Locate the cell with the specified text and output its [X, Y] center coordinate. 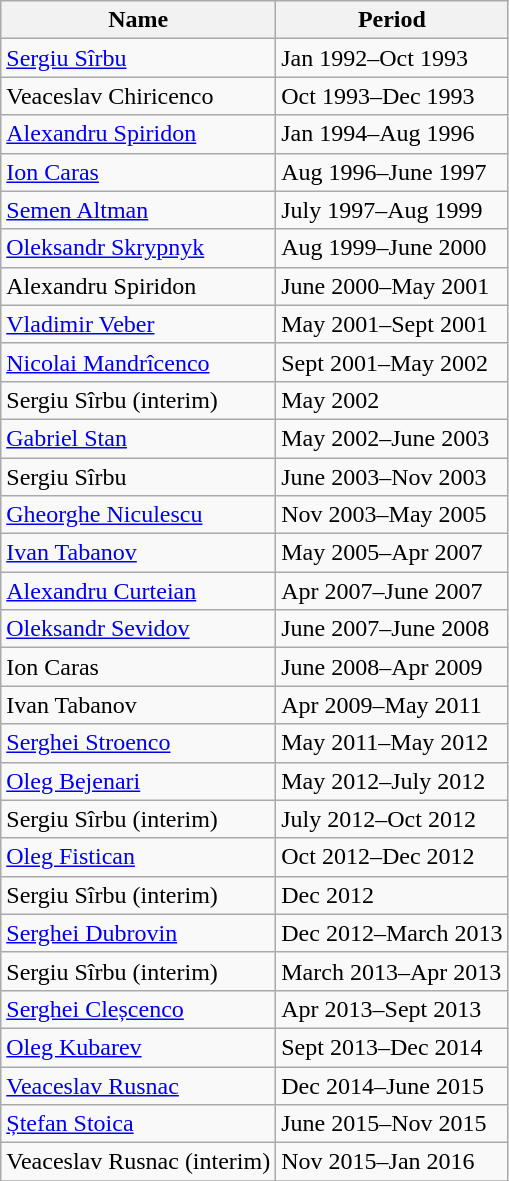
June 2003–Nov 2003 [392, 477]
Apr 2009–May 2011 [392, 705]
Name [138, 20]
Jan 1992–Oct 1993 [392, 58]
May 2002–June 2003 [392, 438]
Gheorghe Niculescu [138, 515]
March 2013–Apr 2013 [392, 971]
May 2002 [392, 400]
Dec 2012–March 2013 [392, 933]
June 2007–June 2008 [392, 629]
Vladimir Veber [138, 324]
Aug 1999–June 2000 [392, 248]
Dec 2012 [392, 895]
June 2015–Nov 2015 [392, 1124]
Jan 1994–Aug 1996 [392, 134]
July 1997–Aug 1999 [392, 210]
Veaceslav Chiricenco [138, 96]
Dec 2014–June 2015 [392, 1085]
May 2012–July 2012 [392, 781]
Apr 2013–Sept 2013 [392, 1009]
Period [392, 20]
June 2008–Apr 2009 [392, 667]
June 2000–May 2001 [392, 286]
Sept 2013–Dec 2014 [392, 1047]
May 2011–May 2012 [392, 743]
Oleksandr Sevidov [138, 629]
Oct 2012–Dec 2012 [392, 857]
Nicolai Mandrîcenco [138, 362]
Sept 2001–May 2002 [392, 362]
Oleksandr Skrypnyk [138, 248]
Oleg Kubarev [138, 1047]
Veaceslav Rusnac [138, 1085]
Gabriel Stan [138, 438]
Oleg Fistican [138, 857]
Serghei Cleșcenco [138, 1009]
Aug 1996–June 1997 [392, 172]
May 2001–Sept 2001 [392, 324]
Serghei Stroenco [138, 743]
May 2005–Apr 2007 [392, 553]
Serghei Dubrovin [138, 933]
Apr 2007–June 2007 [392, 591]
Nov 2015–Jan 2016 [392, 1162]
Semen Altman [138, 210]
Oleg Bejenari [138, 781]
Alexandru Curteian [138, 591]
Ștefan Stoica [138, 1124]
Veaceslav Rusnac (interim) [138, 1162]
Oct 1993–Dec 1993 [392, 96]
Nov 2003–May 2005 [392, 515]
July 2012–Oct 2012 [392, 819]
